Find where the given text appears and provide that cell's center as [X, Y] coordinate. 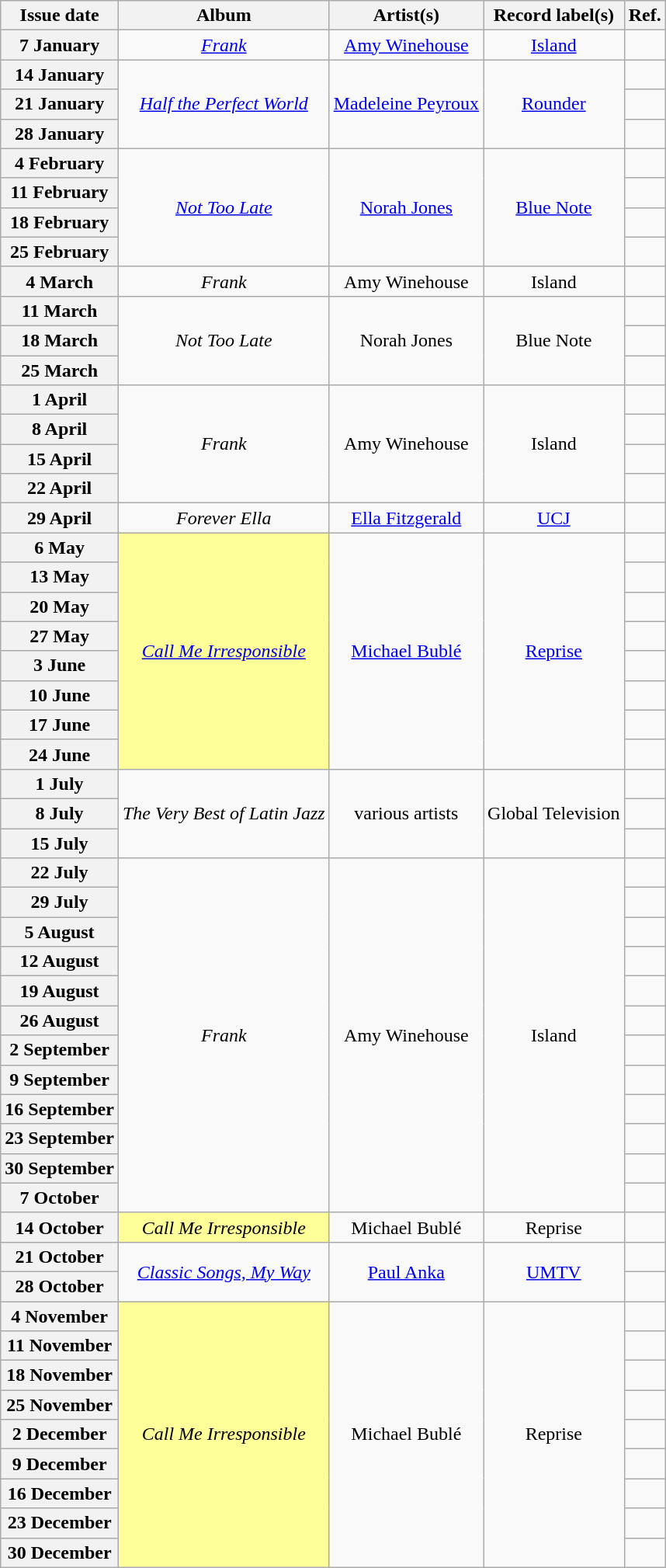
14 January [60, 75]
7 October [60, 1198]
Paul Anka [406, 1271]
15 July [60, 843]
Forever Ella [224, 518]
16 September [60, 1109]
4 February [60, 163]
25 November [60, 1405]
2 December [60, 1434]
8 April [60, 429]
Record label(s) [554, 16]
28 October [60, 1286]
27 May [60, 636]
11 March [60, 311]
17 June [60, 725]
7 January [60, 45]
Half the Perfect World [224, 104]
25 March [60, 370]
10 June [60, 695]
The Very Best of Latin Jazz [224, 813]
4 March [60, 281]
9 December [60, 1464]
20 May [60, 607]
29 April [60, 518]
6 May [60, 548]
Classic Songs, My Way [224, 1271]
29 July [60, 902]
UMTV [554, 1271]
11 February [60, 193]
24 June [60, 754]
Artist(s) [406, 16]
4 November [60, 1316]
22 July [60, 873]
11 November [60, 1346]
Global Television [554, 813]
Ref. [644, 16]
8 July [60, 813]
various artists [406, 813]
3 June [60, 666]
30 December [60, 1552]
1 April [60, 400]
5 August [60, 932]
26 August [60, 1020]
18 November [60, 1375]
Issue date [60, 16]
Album [224, 16]
25 February [60, 252]
2 September [60, 1050]
Rounder [554, 104]
21 October [60, 1257]
23 September [60, 1139]
30 September [60, 1168]
Madeleine Peyroux [406, 104]
19 August [60, 991]
Ella Fitzgerald [406, 518]
22 April [60, 488]
1 July [60, 784]
13 May [60, 577]
UCJ [554, 518]
23 December [60, 1523]
28 January [60, 134]
21 January [60, 104]
14 October [60, 1227]
18 March [60, 340]
16 December [60, 1493]
15 April [60, 459]
9 September [60, 1080]
18 February [60, 222]
12 August [60, 961]
